Identify which cell holds the provided text, then report its [X, Y] central coordinate. 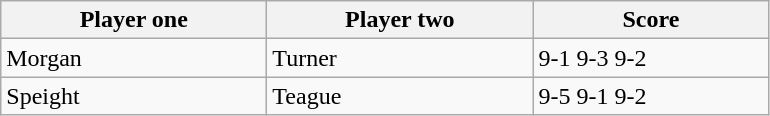
Morgan [134, 58]
Score [651, 20]
Teague [400, 96]
Turner [400, 58]
9-5 9-1 9-2 [651, 96]
Speight [134, 96]
9-1 9-3 9-2 [651, 58]
Player two [400, 20]
Player one [134, 20]
